Determine the [X, Y] coordinate at the center of the cell enclosing the given text.  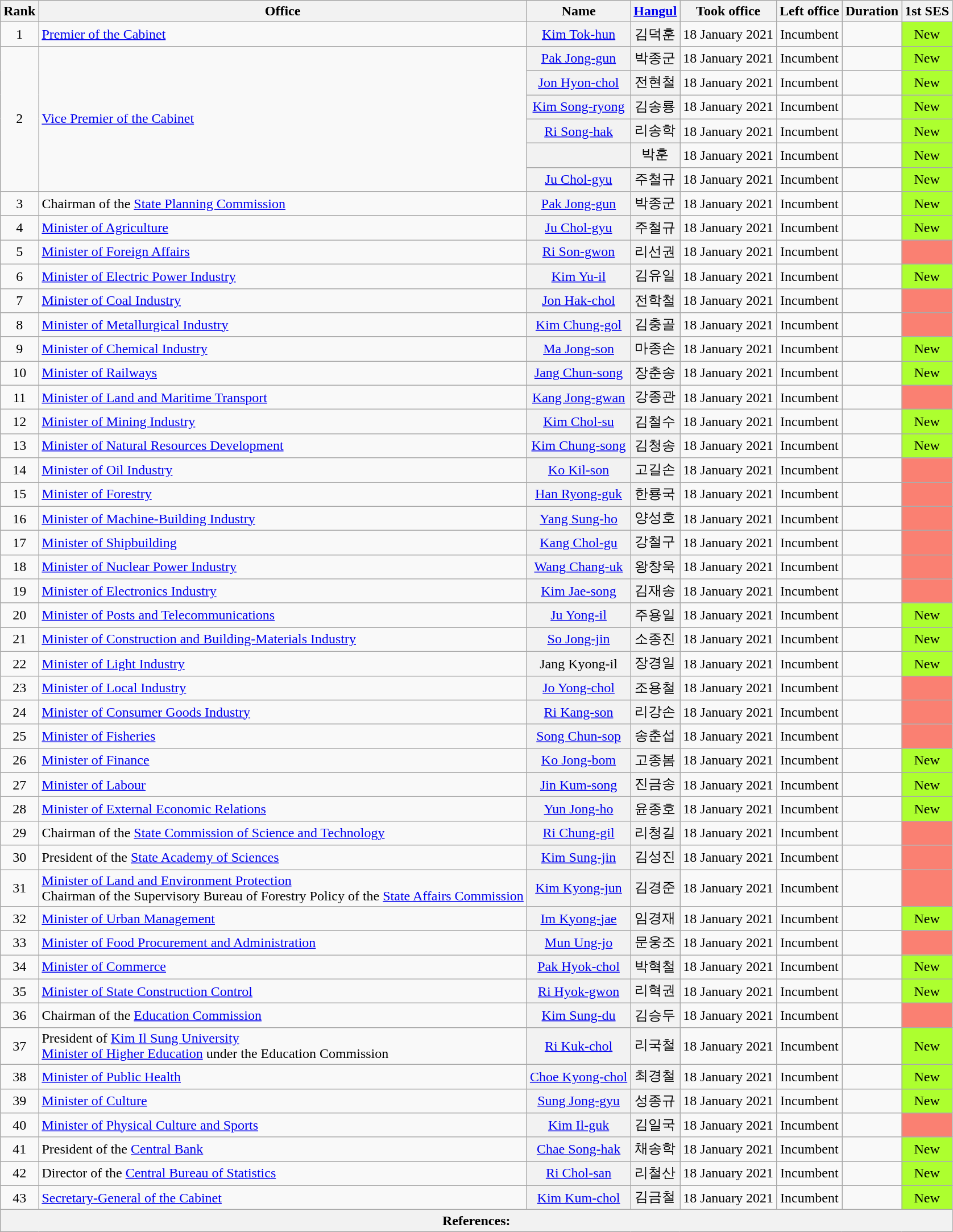
Took office [728, 11]
2 [19, 118]
Minister of Nuclear Power Industry [283, 567]
Name [578, 11]
Kim Yu-il [578, 276]
Ma Jong-son [578, 349]
Ri Hyok-gwon [578, 991]
Minister of Construction and Building-Materials Industry [283, 639]
마종손 [655, 349]
박혁철 [655, 967]
리철산 [655, 1174]
Minister of Food Procurement and Administration [283, 943]
소종진 [655, 639]
7 [19, 300]
14 [19, 470]
Jo Yong-chol [578, 688]
Kang Jong-gwan [578, 397]
1st SES [927, 11]
24 [19, 712]
Kim Chung-song [578, 446]
리강손 [655, 712]
13 [19, 446]
Kim Song-ryong [578, 107]
32 [19, 919]
29 [19, 833]
Yun Jong-ho [578, 809]
Kim Jae-song [578, 592]
42 [19, 1174]
김재송 [655, 592]
Minister of Foreign Affairs [283, 253]
Secretary-General of the Cabinet [283, 1198]
전현철 [655, 83]
17 [19, 543]
리혁권 [655, 991]
43 [19, 1198]
Chairman of the Education Commission [283, 1016]
34 [19, 967]
송춘섭 [655, 736]
Minister of Land and Maritime Transport [283, 397]
김덕훈 [655, 34]
리국철 [655, 1045]
5 [19, 253]
Kim Tok-hun [578, 34]
리송학 [655, 131]
Minister of External Economic Relations [283, 809]
Left office [810, 11]
Ri Kuk-chol [578, 1045]
Minister of Metallurgical Industry [283, 325]
Jang Kyong-il [578, 663]
Kim Kyong-jun [578, 887]
So Jong-jin [578, 639]
36 [19, 1016]
Chairman of the State Commission of Science and Technology [283, 833]
8 [19, 325]
4 [19, 228]
왕창욱 [655, 567]
강철구 [655, 543]
김경준 [655, 887]
Minister of State Construction Control [283, 991]
Yang Sung-ho [578, 519]
Song Chun-sop [578, 736]
Minister of Labour [283, 785]
Minister of Local Industry [283, 688]
Kim Chol-su [578, 422]
39 [19, 1101]
27 [19, 785]
33 [19, 943]
Office [283, 11]
Hangul [655, 11]
진금송 [655, 785]
Minister of Commerce [283, 967]
President of the Central Bank [283, 1149]
26 [19, 761]
Kim Kum-chol [578, 1198]
Minister of Machine-Building Industry [283, 519]
Han Ryong-guk [578, 495]
President of the State Academy of Sciences [283, 858]
37 [19, 1045]
22 [19, 663]
40 [19, 1125]
Minister of Natural Resources Development [283, 446]
41 [19, 1149]
장경일 [655, 663]
최경철 [655, 1076]
Jin Kum-song [578, 785]
1 [19, 34]
Director of the Central Bureau of Statistics [283, 1174]
References: [476, 1221]
장춘송 [655, 373]
Minister of Finance [283, 761]
President of Kim Il Sung UniversityMinister of Higher Education under the Education Commission [283, 1045]
16 [19, 519]
Chairman of the State Planning Commission [283, 204]
30 [19, 858]
Minister of Shipbuilding [283, 543]
10 [19, 373]
임경재 [655, 919]
Minister of Oil Industry [283, 470]
Premier of the Cabinet [283, 34]
Minister of Chemical Industry [283, 349]
전학철 [655, 300]
12 [19, 422]
Sung Jong-gyu [578, 1101]
Minister of Railways [283, 373]
Kang Chol-gu [578, 543]
28 [19, 809]
Jon Hak-chol [578, 300]
Minister of Consumer Goods Industry [283, 712]
Kim Il-guk [578, 1125]
Minister of Fisheries [283, 736]
강종관 [655, 397]
Minister of Electronics Industry [283, 592]
김금철 [655, 1198]
Chae Song-hak [578, 1149]
Ri Kang-son [578, 712]
31 [19, 887]
Jon Hyon-chol [578, 83]
18 [19, 567]
Duration [872, 11]
채송학 [655, 1149]
윤종호 [655, 809]
25 [19, 736]
20 [19, 615]
박훈 [655, 156]
Minister of Public Health [283, 1076]
Ri Chung-gil [578, 833]
리청길 [655, 833]
Minister of Posts and Telecommunications [283, 615]
김충골 [655, 325]
Kim Chung-gol [578, 325]
21 [19, 639]
리선권 [655, 253]
Choe Kyong-chol [578, 1076]
15 [19, 495]
38 [19, 1076]
Minister of Mining Industry [283, 422]
9 [19, 349]
23 [19, 688]
Minister of Urban Management [283, 919]
35 [19, 991]
11 [19, 397]
Vice Premier of the Cabinet [283, 118]
Minister of Forestry [283, 495]
Mun Ung-jo [578, 943]
19 [19, 592]
양성호 [655, 519]
김청송 [655, 446]
Ri Song-hak [578, 131]
Rank [19, 11]
Ju Yong-il [578, 615]
김유일 [655, 276]
Ko Kil-son [578, 470]
Ri Chol-san [578, 1174]
Im Kyong-jae [578, 919]
Minister of Culture [283, 1101]
Jang Chun-song [578, 373]
김철수 [655, 422]
Minister of Electric Power Industry [283, 276]
Minister of Land and Environment ProtectionChairman of the Supervisory Bureau of Forestry Policy of the State Affairs Commission [283, 887]
Pak Hyok-chol [578, 967]
김성진 [655, 858]
Kim Sung-jin [578, 858]
주용일 [655, 615]
Minister of Physical Culture and Sports [283, 1125]
김일국 [655, 1125]
6 [19, 276]
Minister of Agriculture [283, 228]
문웅조 [655, 943]
김송룡 [655, 107]
김승두 [655, 1016]
조용철 [655, 688]
성종규 [655, 1101]
한룡국 [655, 495]
3 [19, 204]
Ko Jong-bom [578, 761]
Minister of Light Industry [283, 663]
Wang Chang-uk [578, 567]
고길손 [655, 470]
Ri Son-gwon [578, 253]
고종봄 [655, 761]
Minister of Coal Industry [283, 300]
Kim Sung-du [578, 1016]
